Search for the cell housing the specified text and yield its [X, Y] center coordinate. 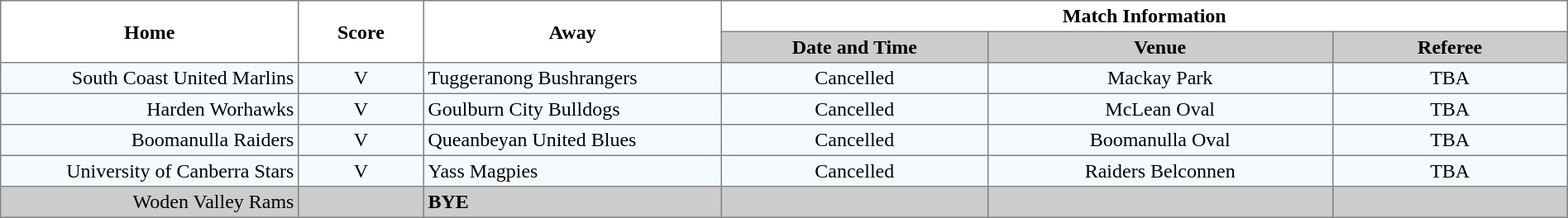
Boomanulla Oval [1159, 140]
Away [572, 31]
Boomanulla Raiders [150, 140]
Raiders Belconnen [1159, 171]
BYE [572, 202]
Tuggeranong Bushrangers [572, 78]
Mackay Park [1159, 78]
Date and Time [854, 47]
Goulburn City Bulldogs [572, 109]
University of Canberra Stars [150, 171]
Queanbeyan United Blues [572, 140]
Referee [1450, 47]
Venue [1159, 47]
McLean Oval [1159, 109]
Yass Magpies [572, 171]
South Coast United Marlins [150, 78]
Home [150, 31]
Score [361, 31]
Match Information [1145, 17]
Woden Valley Rams [150, 202]
Harden Worhawks [150, 109]
